Find where the given text appears and provide that cell's center as [X, Y] coordinate. 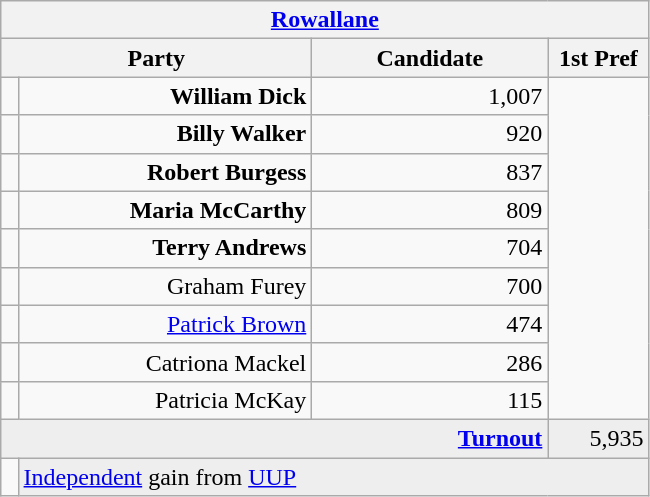
Candidate [430, 58]
Independent gain from UUP [334, 477]
Party [156, 58]
Terry Andrews [165, 248]
William Dick [165, 96]
Patrick Brown [165, 324]
Graham Furey [165, 286]
115 [430, 400]
Maria McCarthy [165, 210]
Robert Burgess [165, 172]
Patricia McKay [165, 400]
1st Pref [598, 58]
474 [430, 324]
1,007 [430, 96]
704 [430, 248]
Turnout [274, 438]
700 [430, 286]
837 [430, 172]
286 [430, 362]
809 [430, 210]
Billy Walker [165, 134]
Rowallane [325, 20]
920 [430, 134]
5,935 [598, 438]
Catriona Mackel [165, 362]
